From the cell containing the given text, extract its center point as (x, y) coordinate. 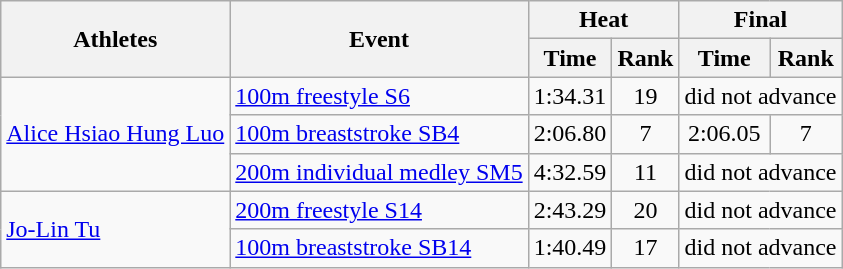
17 (646, 248)
Alice Hsiao Hung Luo (116, 134)
100m breaststroke SB4 (379, 134)
100m freestyle S6 (379, 96)
Heat (604, 20)
2:06.80 (570, 134)
Athletes (116, 39)
Event (379, 39)
4:32.59 (570, 172)
2:43.29 (570, 210)
1:34.31 (570, 96)
19 (646, 96)
Final (760, 20)
100m breaststroke SB14 (379, 248)
200m individual medley SM5 (379, 172)
20 (646, 210)
1:40.49 (570, 248)
11 (646, 172)
2:06.05 (724, 134)
200m freestyle S14 (379, 210)
Jo-Lin Tu (116, 229)
